For the text-containing cell, return its midpoint in (x, y) coordinate format. 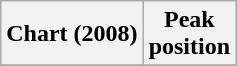
Chart (2008) (72, 34)
Peakposition (189, 34)
